Return the [X, Y] coordinate for the center point of the cell that contains the specified text.  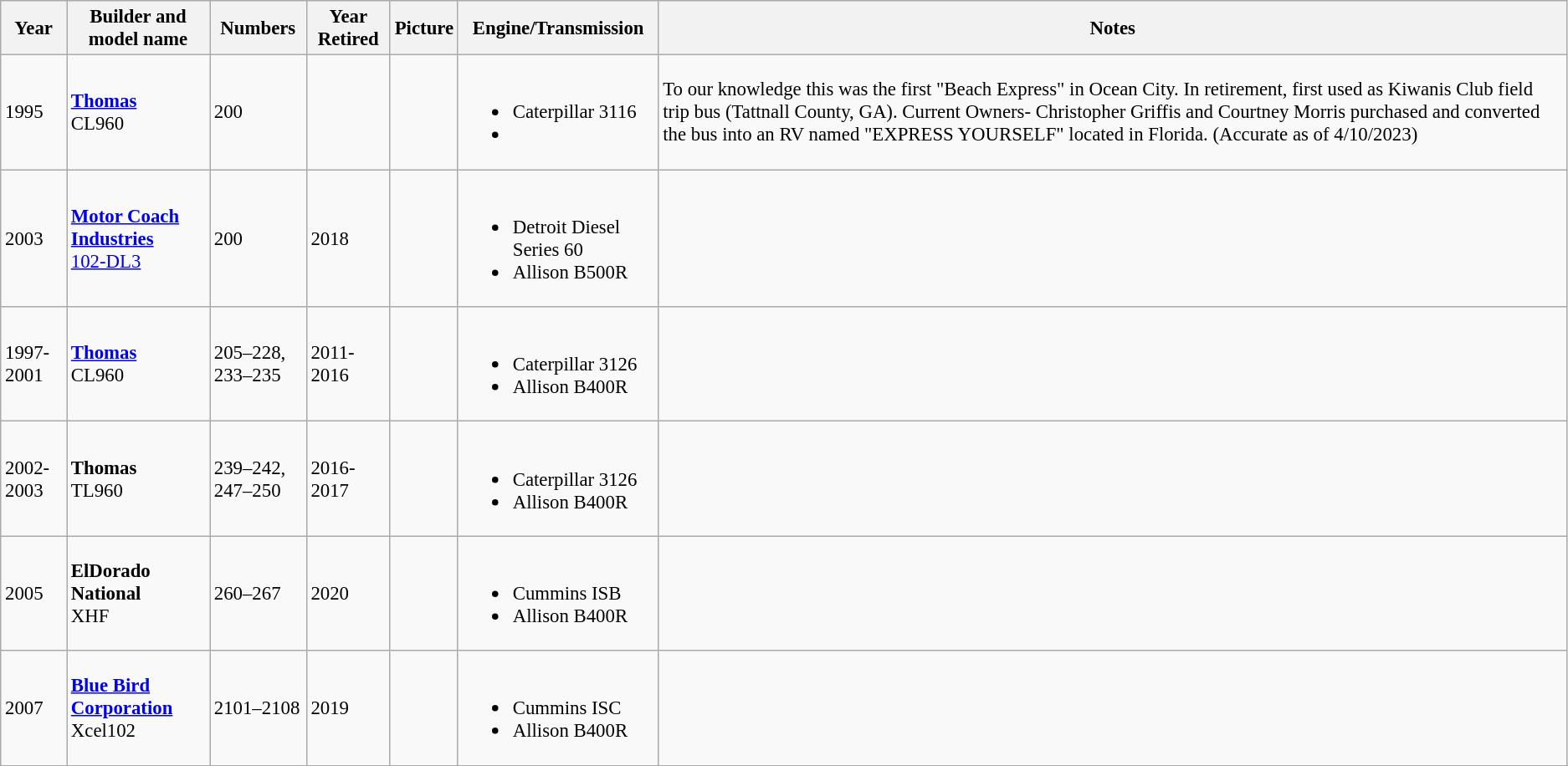
Cummins ISCAllison B400R [558, 707]
Numbers [258, 28]
ElDorado NationalXHF [139, 594]
2011-2016 [348, 365]
2018 [348, 238]
260–267 [258, 594]
239–242, 247–250 [258, 478]
2002-2003 [33, 478]
Picture [423, 28]
2101–2108 [258, 707]
Cummins ISBAllison B400R [558, 594]
Year Retired [348, 28]
Notes [1113, 28]
205–228, 233–235 [258, 365]
Year [33, 28]
2016-2017 [348, 478]
1997-2001 [33, 365]
1995 [33, 112]
2019 [348, 707]
Builder and model name [139, 28]
Engine/Transmission [558, 28]
2003 [33, 238]
Detroit Diesel Series 60Allison B500R [558, 238]
Caterpillar 3116 [558, 112]
2007 [33, 707]
2020 [348, 594]
Blue Bird CorporationXcel102 [139, 707]
2005 [33, 594]
Motor Coach Industries102-DL3 [139, 238]
ThomasTL960 [139, 478]
